Locate the cell with the specified text and output its (x, y) center coordinate. 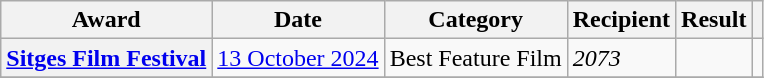
Recipient (621, 20)
Category (476, 20)
Award (106, 20)
Sitges Film Festival (106, 58)
13 October 2024 (298, 58)
Date (298, 20)
2073 (621, 58)
Result (714, 20)
Best Feature Film (476, 58)
